Extract the [x, y] coordinate from the center of the cell holding the provided text.  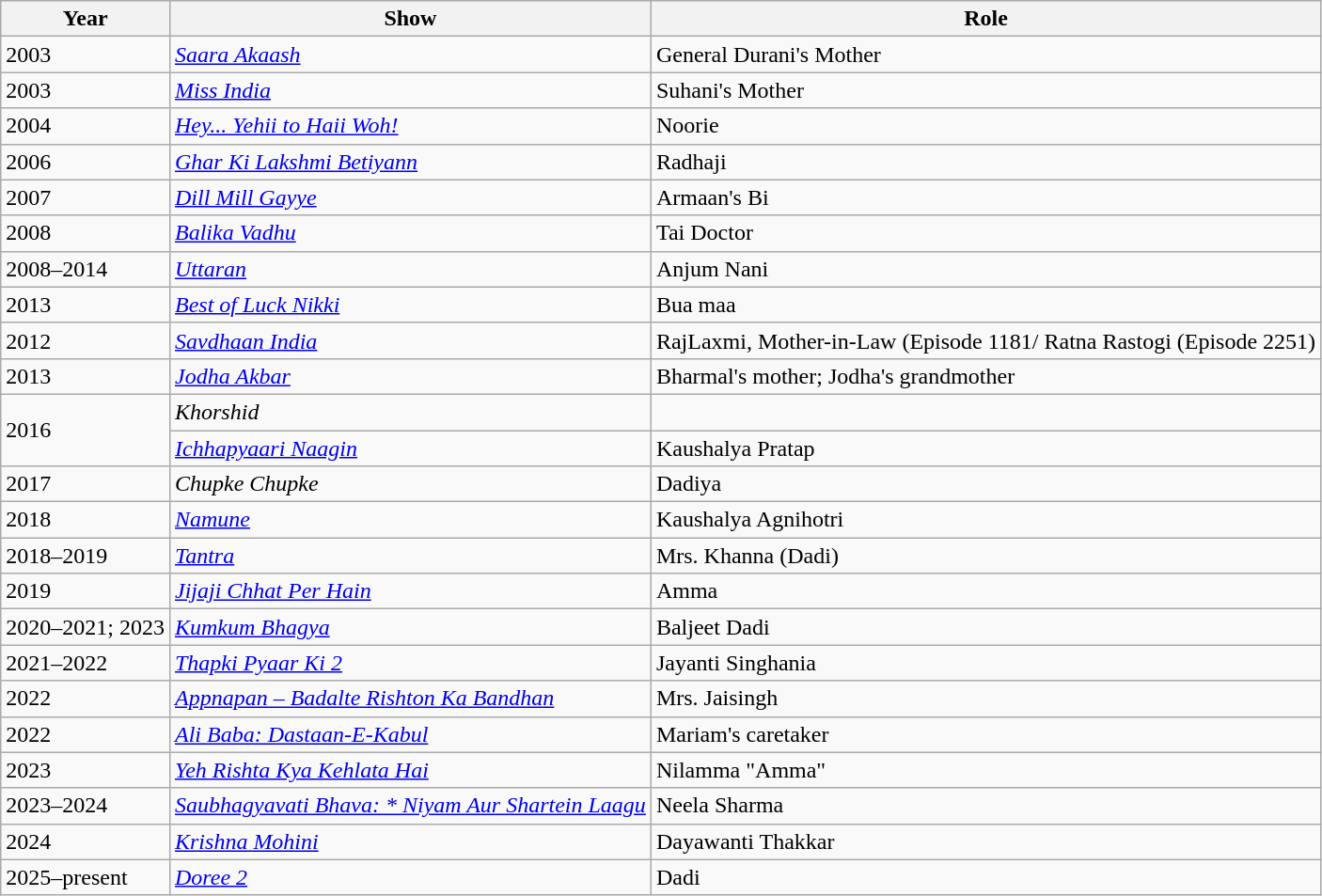
Appnapan – Badalte Rishton Ka Bandhan [410, 699]
2019 [86, 591]
Ali Baba: Dastaan-E-Kabul [410, 734]
Armaan's Bi [985, 197]
2025–present [86, 877]
Balika Vadhu [410, 233]
Dadi [985, 877]
Radhaji [985, 162]
Ghar Ki Lakshmi Betiyann [410, 162]
2006 [86, 162]
2007 [86, 197]
Dayawanti Thakkar [985, 841]
2020–2021; 2023 [86, 627]
2016 [86, 430]
Dadiya [985, 484]
Mrs. Khanna (Dadi) [985, 556]
Neela Sharma [985, 806]
Suhani's Mother [985, 90]
RajLaxmi, Mother-in-Law (Episode 1181/ Ratna Rastogi (Episode 2251) [985, 340]
Krishna Mohini [410, 841]
Saubhagyavati Bhava: * Niyam Aur Shartein Laagu [410, 806]
Tai Doctor [985, 233]
Bharmal's mother; Jodha's grandmother [985, 376]
Hey... Yehii to Haii Woh! [410, 126]
Doree 2 [410, 877]
2018 [86, 520]
Show [410, 19]
2021–2022 [86, 663]
Jodha Akbar [410, 376]
Bua maa [985, 305]
Uttaran [410, 269]
Saara Akaash [410, 55]
General Durani's Mother [985, 55]
Best of Luck Nikki [410, 305]
Jijaji Chhat Per Hain [410, 591]
Thapki Pyaar Ki 2 [410, 663]
Tantra [410, 556]
Year [86, 19]
2017 [86, 484]
Amma [985, 591]
Anjum Nani [985, 269]
Noorie [985, 126]
Role [985, 19]
Mrs. Jaisingh [985, 699]
Kaushalya Agnihotri [985, 520]
Yeh Rishta Kya Kehlata Hai [410, 770]
Miss India [410, 90]
Kaushalya Pratap [985, 448]
Kumkum Bhagya [410, 627]
Baljeet Dadi [985, 627]
Ichhapyaari Naagin [410, 448]
2004 [86, 126]
2008 [86, 233]
2008–2014 [86, 269]
2012 [86, 340]
Jayanti Singhania [985, 663]
Namune [410, 520]
Nilamma "Amma" [985, 770]
2023 [86, 770]
2024 [86, 841]
Chupke Chupke [410, 484]
2023–2024 [86, 806]
2018–2019 [86, 556]
Dill Mill Gayye [410, 197]
Khorshid [410, 412]
Savdhaan India [410, 340]
Mariam's caretaker [985, 734]
